From the cell containing the given text, extract its center point as [X, Y] coordinate. 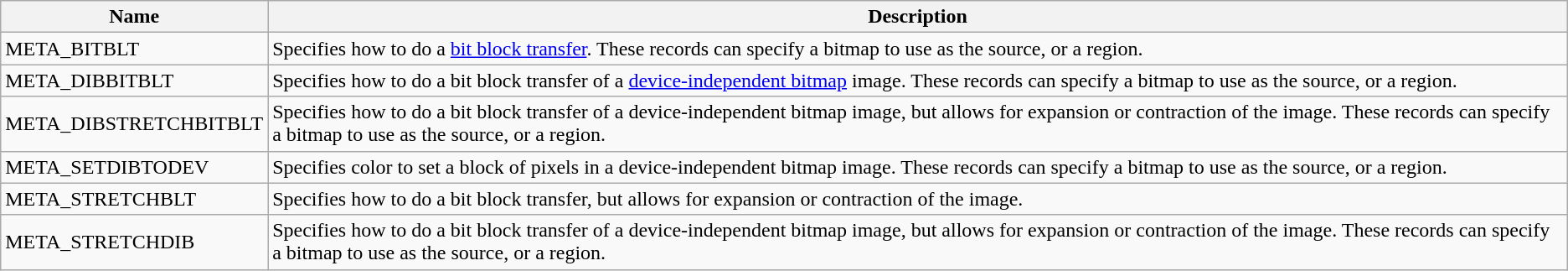
Description [918, 17]
Specifies color to set a block of pixels in a device-independent bitmap image. These records can specify a bitmap to use as the source, or a region. [918, 167]
Name [134, 17]
Specifies how to do a bit block transfer. These records can specify a bitmap to use as the source, or a region. [918, 49]
META_DIBBITBLT [134, 81]
META_STRETCHBLT [134, 199]
META_SETDIBTODEV [134, 167]
Specifies how to do a bit block transfer, but allows for expansion or contraction of the image. [918, 199]
META_STRETCHDIB [134, 242]
META_DIBSTRETCHBITBLT [134, 124]
META_BITBLT [134, 49]
Specifies how to do a bit block transfer of a device-independent bitmap image. These records can specify a bitmap to use as the source, or a region. [918, 81]
